Return [x, y] of the center of cell containing provided text 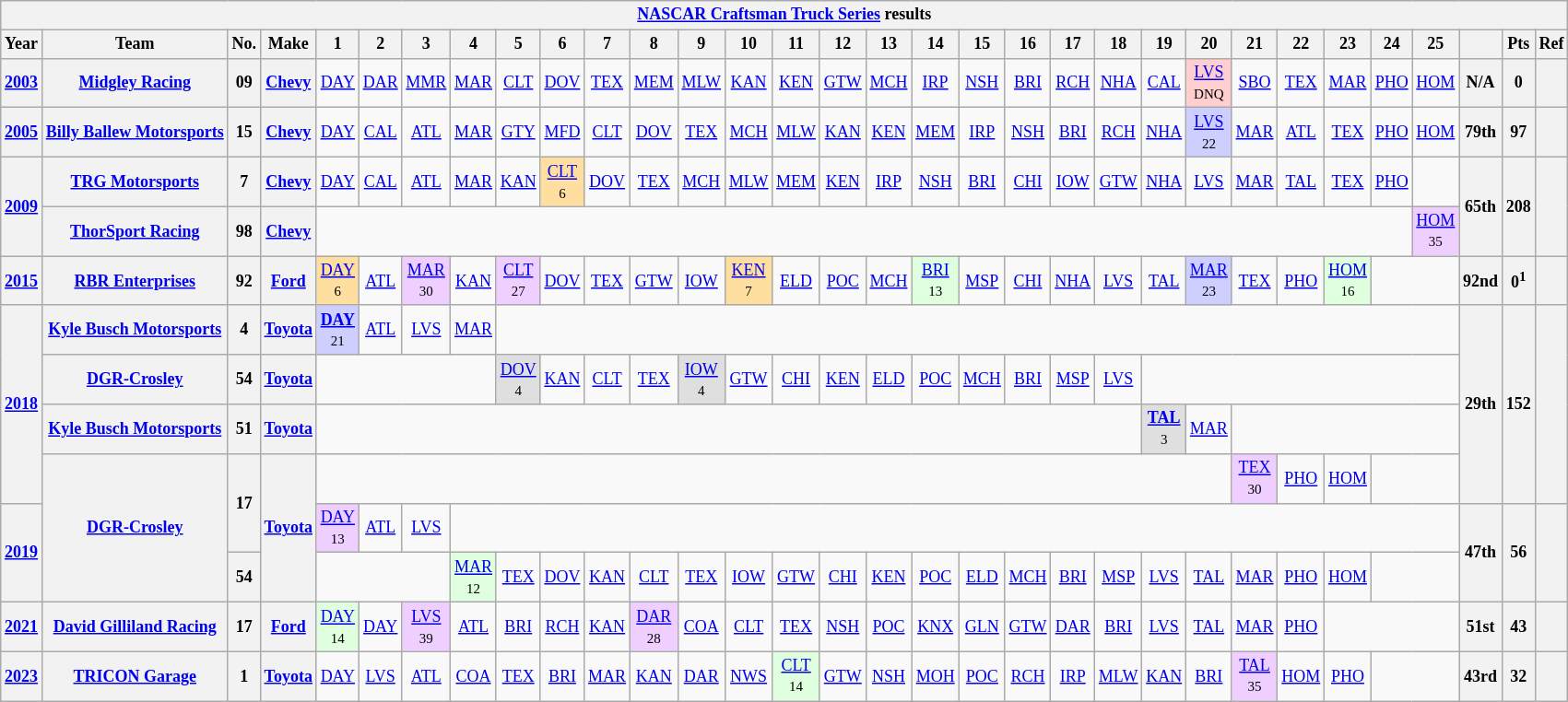
09 [243, 83]
GTY [518, 133]
56 [1518, 553]
MAR23 [1209, 281]
DAY13 [337, 528]
TAL3 [1164, 429]
2005 [22, 133]
KNX [936, 626]
11 [796, 44]
KEN7 [749, 281]
DAY14 [337, 626]
NWS [749, 676]
6 [562, 44]
GLN [982, 626]
N/A [1480, 83]
92 [243, 281]
2009 [22, 206]
MFD [562, 133]
97 [1518, 133]
LVS22 [1209, 133]
32 [1518, 676]
RBR Enterprises [135, 281]
24 [1392, 44]
Year [22, 44]
Billy Ballew Motorsports [135, 133]
43rd [1480, 676]
TRICON Garage [135, 676]
25 [1436, 44]
MAR12 [474, 578]
98 [243, 231]
HOM35 [1436, 231]
BRI13 [936, 281]
8 [654, 44]
David Gilliland Racing [135, 626]
DOV4 [518, 380]
TEX30 [1255, 478]
208 [1518, 206]
Midgley Racing [135, 83]
79th [1480, 133]
2 [380, 44]
ThorSport Racing [135, 231]
43 [1518, 626]
18 [1119, 44]
0 [1518, 83]
20 [1209, 44]
152 [1518, 404]
2021 [22, 626]
29th [1480, 404]
DAY6 [337, 281]
65th [1480, 206]
Team [135, 44]
51st [1480, 626]
CLT14 [796, 676]
2019 [22, 553]
DAR28 [654, 626]
13 [889, 44]
TRG Motorsports [135, 181]
SBO [1255, 83]
IOW4 [701, 380]
21 [1255, 44]
23 [1348, 44]
MAR30 [426, 281]
47th [1480, 553]
51 [243, 429]
CLT6 [562, 181]
Pts [1518, 44]
DAY21 [337, 330]
3 [426, 44]
2023 [22, 676]
NASCAR Craftsman Truck Series results [784, 15]
19 [1164, 44]
9 [701, 44]
No. [243, 44]
5 [518, 44]
2015 [22, 281]
2003 [22, 83]
Ref [1551, 44]
2018 [22, 404]
12 [843, 44]
CLT27 [518, 281]
16 [1028, 44]
LVSDNQ [1209, 83]
TAL35 [1255, 676]
14 [936, 44]
92nd [1480, 281]
Make [288, 44]
HOM16 [1348, 281]
MMR [426, 83]
22 [1302, 44]
10 [749, 44]
LVS39 [426, 626]
MOH [936, 676]
01 [1518, 281]
